Extract the [x, y] coordinate from the center of the cell holding the provided text.  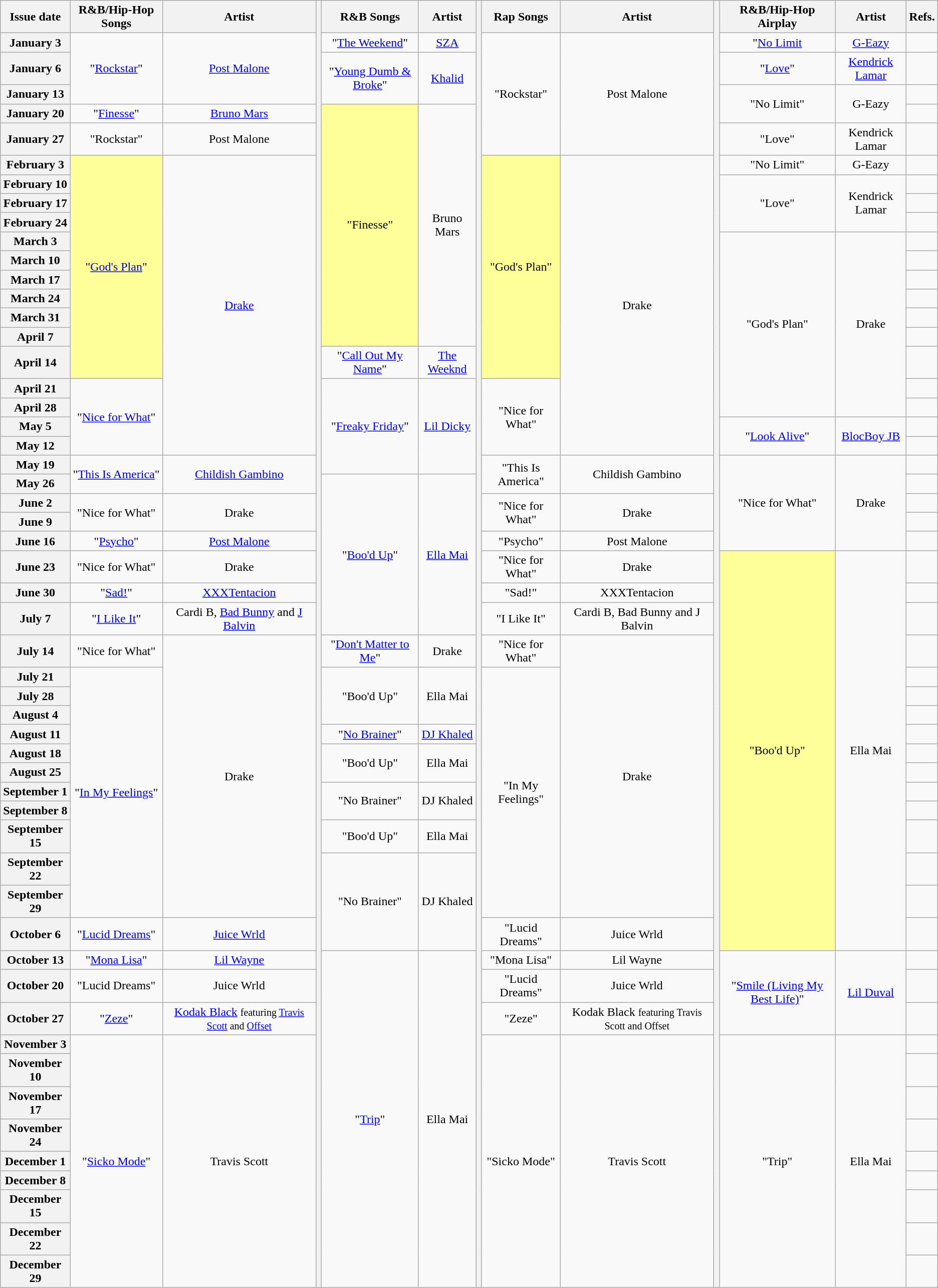
February 17 [35, 203]
June 2 [35, 503]
Lil Duval [871, 992]
May 12 [35, 446]
May 5 [35, 426]
May 19 [35, 465]
September 15 [35, 836]
Issue date [35, 17]
"Freaky Friday" [370, 426]
November 3 [35, 1044]
December 1 [35, 1161]
April 14 [35, 363]
July 14 [35, 652]
Khalid [447, 78]
The Weeknd [447, 363]
January 20 [35, 113]
Refs. [922, 17]
January 6 [35, 68]
September 8 [35, 810]
April 7 [35, 337]
March 31 [35, 318]
November 10 [35, 1070]
October 13 [35, 960]
January 27 [35, 139]
January 13 [35, 94]
Lil Dicky [447, 426]
November 24 [35, 1136]
"Call Out My Name" [370, 363]
February 10 [35, 184]
August 11 [35, 734]
"No Limit [778, 43]
March 3 [35, 241]
December 8 [35, 1180]
August 18 [35, 753]
July 28 [35, 696]
March 17 [35, 279]
April 21 [35, 388]
July 7 [35, 618]
December 22 [35, 1239]
February 3 [35, 165]
March 24 [35, 299]
August 4 [35, 715]
December 29 [35, 1271]
R&B/Hip-Hop Airplay [778, 17]
January 3 [35, 43]
R&B Songs [370, 17]
December 15 [35, 1206]
R&B/Hip-Hop Songs [116, 17]
"Smile (Living My Best Life)" [778, 992]
October 27 [35, 1018]
"Look Alive" [778, 436]
June 23 [35, 566]
October 6 [35, 934]
SZA [447, 43]
August 25 [35, 772]
"The Weekend" [370, 43]
September 22 [35, 869]
BlocBoy JB [871, 436]
February 24 [35, 222]
September 29 [35, 901]
October 20 [35, 985]
June 30 [35, 592]
"Don't Matter to Me" [370, 652]
May 26 [35, 484]
April 28 [35, 407]
June 9 [35, 522]
September 1 [35, 791]
Rap Songs [521, 17]
March 10 [35, 260]
November 17 [35, 1103]
June 16 [35, 541]
July 21 [35, 677]
"Young Dumb & Broke" [370, 78]
